Pinpoint the cell where the given text exists, returning its [X, Y] midpoint coordinate. 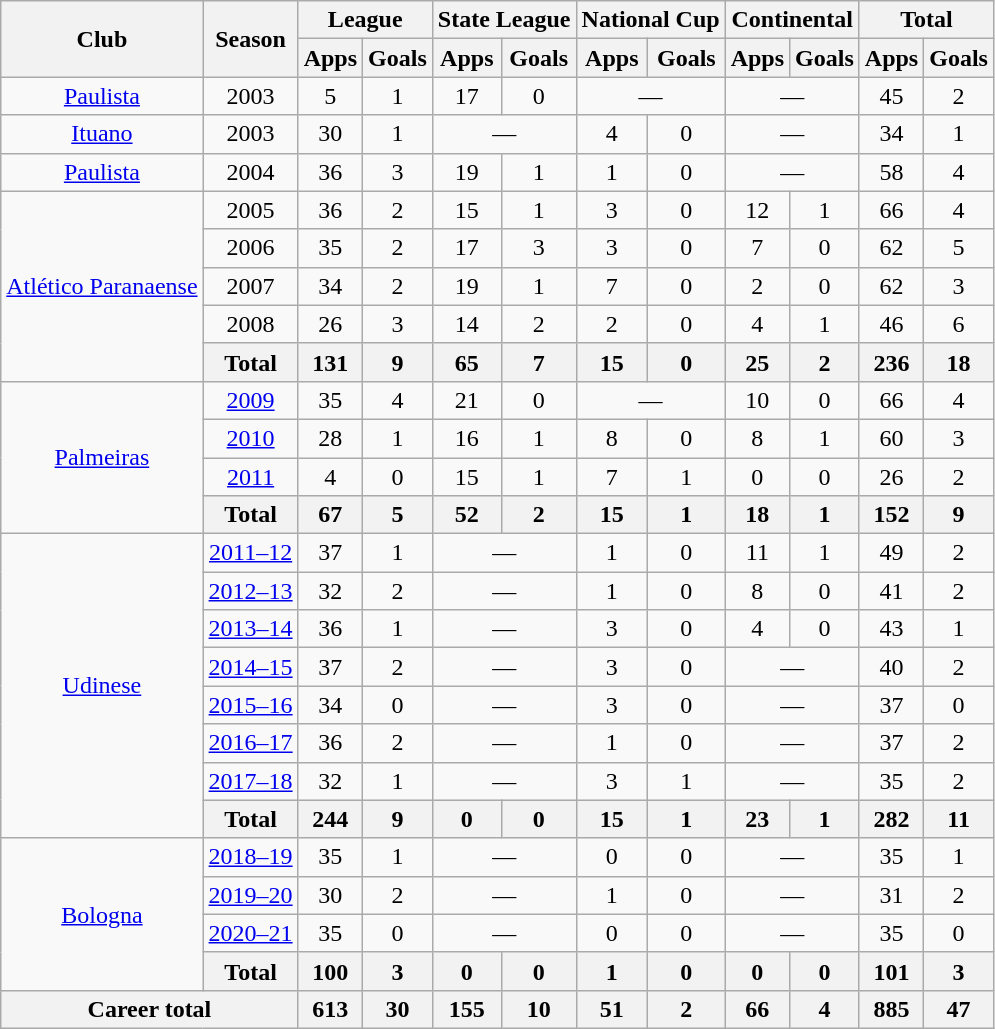
Club [102, 39]
Ituano [102, 134]
65 [466, 362]
41 [891, 591]
Atlético Paranaense [102, 286]
2004 [250, 172]
613 [330, 1009]
2014–15 [250, 667]
2017–18 [250, 781]
2009 [250, 400]
47 [959, 1009]
14 [466, 324]
21 [466, 400]
Udinese [102, 686]
2015–16 [250, 705]
Bologna [102, 914]
National Cup [650, 20]
Career total [150, 1009]
155 [466, 1009]
State League [504, 20]
49 [891, 553]
2013–14 [250, 629]
2019–20 [250, 895]
25 [757, 362]
6 [959, 324]
885 [891, 1009]
2016–17 [250, 743]
131 [330, 362]
2010 [250, 438]
152 [891, 515]
52 [466, 515]
67 [330, 515]
43 [891, 629]
2020–21 [250, 933]
2006 [250, 248]
236 [891, 362]
2012–13 [250, 591]
23 [757, 819]
Continental [792, 20]
2018–19 [250, 857]
100 [330, 971]
League [365, 20]
2007 [250, 286]
31 [891, 895]
28 [330, 438]
2008 [250, 324]
40 [891, 667]
12 [757, 210]
51 [612, 1009]
Palmeiras [102, 457]
101 [891, 971]
16 [466, 438]
60 [891, 438]
2011 [250, 477]
244 [330, 819]
2011–12 [250, 553]
58 [891, 172]
46 [891, 324]
2005 [250, 210]
45 [891, 96]
Season [250, 39]
282 [891, 819]
